For the text-containing cell, return its midpoint in (X, Y) coordinate format. 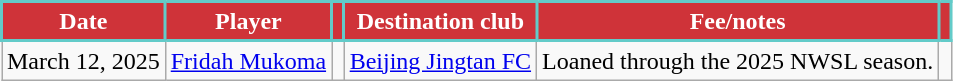
Loaned through the 2025 NWSL season. (738, 60)
Fridah Mukoma (248, 60)
Fee/notes (738, 22)
Destination club (440, 22)
Beijing Jingtan FC (440, 60)
Player (248, 22)
Date (84, 22)
March 12, 2025 (84, 60)
